Identify which cell holds the provided text, then report its [X, Y] central coordinate. 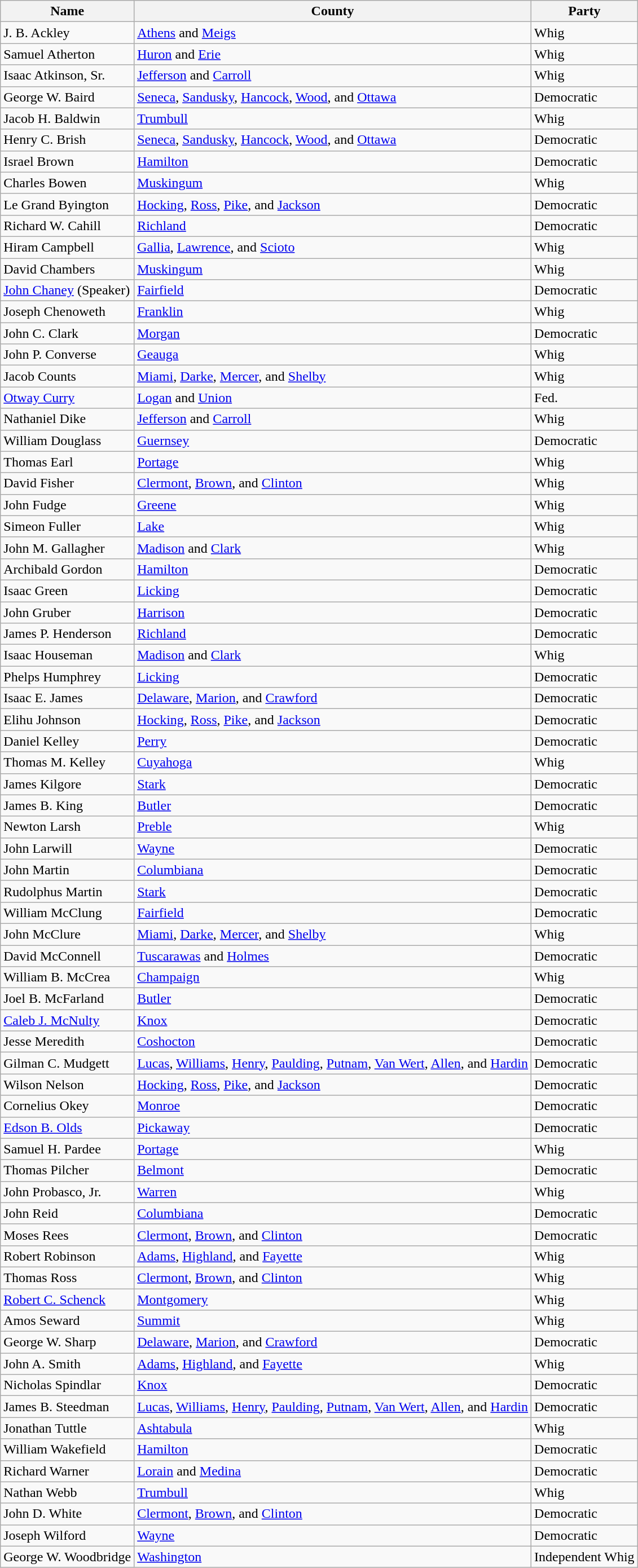
Richard Warner [68, 1471]
James B. King [68, 805]
Edson B. Olds [68, 1127]
Party [584, 11]
Warren [333, 1192]
Isaac E. James [68, 698]
Champaign [333, 977]
John Martin [68, 870]
John Probasco, Jr. [68, 1192]
James P. Henderson [68, 634]
Samuel H. Pardee [68, 1149]
William Douglass [68, 441]
Le Grand Byington [68, 204]
Robert Robinson [68, 1256]
Hiram Campbell [68, 247]
Guernsey [333, 441]
Henry C. Brish [68, 140]
Moses Rees [68, 1235]
Isaac Atkinson, Sr. [68, 76]
Jacob Counts [68, 376]
Fed. [584, 398]
George W. Woodbridge [68, 1557]
Ashtabula [333, 1428]
John Fudge [68, 505]
Jacob H. Baldwin [68, 118]
Independent Whig [584, 1557]
Cornelius Okey [68, 1106]
John C. Clark [68, 333]
Montgomery [333, 1299]
John Reid [68, 1213]
Summit [333, 1321]
Simeon Fuller [68, 526]
Isaac Green [68, 591]
John McClure [68, 934]
Name [68, 11]
Thomas Pilcher [68, 1170]
Joseph Chenoweth [68, 312]
Phelps Humphrey [68, 677]
Morgan [333, 333]
Newton Larsh [68, 827]
Thomas M. Kelley [68, 763]
James B. Steedman [68, 1407]
Thomas Earl [68, 462]
Joseph Wilford [68, 1535]
Nathaniel Dike [68, 419]
John Larwill [68, 848]
Athens and Meigs [333, 33]
Nicholas Spindlar [68, 1385]
County [333, 11]
John D. White [68, 1514]
Pickaway [333, 1127]
David McConnell [68, 956]
Washington [333, 1557]
Jonathan Tuttle [68, 1428]
Rudolphus Martin [68, 891]
Charles Bowen [68, 183]
Coshocton [333, 1042]
William Wakefield [68, 1450]
Wilson Nelson [68, 1085]
J. B. Ackley [68, 33]
Harrison [333, 612]
Richard W. Cahill [68, 226]
Gilman C. Mudgett [68, 1063]
John A. Smith [68, 1364]
Nathan Webb [68, 1492]
James Kilgore [68, 784]
Preble [333, 827]
Belmont [333, 1170]
Israel Brown [68, 161]
Logan and Union [333, 398]
Elihu Johnson [68, 720]
Isaac Houseman [68, 655]
George W. Baird [68, 97]
Gallia, Lawrence, and Scioto [333, 247]
Tuscarawas and Holmes [333, 956]
Franklin [333, 312]
George W. Sharp [68, 1342]
John Chaney (Speaker) [68, 290]
David Fisher [68, 483]
William McClung [68, 913]
Thomas Ross [68, 1278]
Amos Seward [68, 1321]
Lake [333, 526]
Samuel Atherton [68, 54]
David Chambers [68, 269]
John Gruber [68, 612]
Archibald Gordon [68, 569]
Cuyahoga [333, 763]
Huron and Erie [333, 54]
Perry [333, 741]
Robert C. Schenck [68, 1299]
Caleb J. McNulty [68, 1020]
William B. McCrea [68, 977]
Greene [333, 505]
John P. Converse [68, 355]
Monroe [333, 1106]
Joel B. McFarland [68, 999]
Daniel Kelley [68, 741]
John M. Gallagher [68, 548]
Geauga [333, 355]
Otway Curry [68, 398]
Lorain and Medina [333, 1471]
Jesse Meredith [68, 1042]
